Capture the cell that displays the provided text and extract its [x, y] central coordinate. 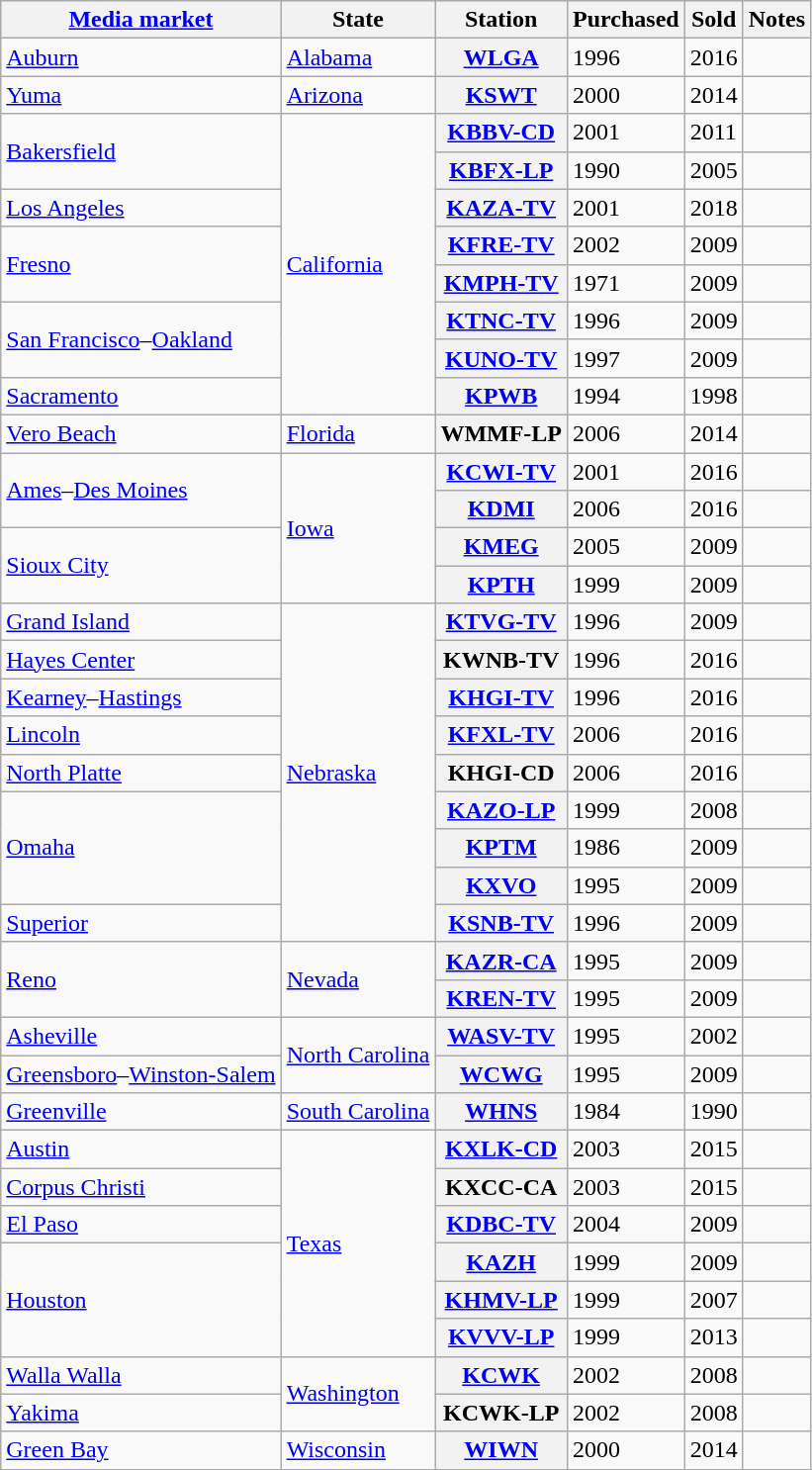
1997 [627, 358]
Walla Walla [140, 1375]
Sacramento [140, 396]
2004 [627, 1225]
WMMF-LP [501, 433]
Superior [140, 923]
KAZA-TV [501, 208]
KFRE-TV [501, 245]
Auburn [140, 57]
KDBC-TV [501, 1225]
Yuma [140, 95]
California [358, 264]
Sold [714, 20]
KUNO-TV [501, 358]
San Francisco–Oakland [140, 339]
KSNB-TV [501, 923]
Lincoln [140, 735]
Greenville [140, 1112]
WCWG [501, 1073]
Corpus Christi [140, 1187]
KAZR-CA [501, 961]
Los Angeles [140, 208]
WASV-TV [501, 1036]
North Platte [140, 773]
Grand Island [140, 622]
KTVG-TV [501, 622]
South Carolina [358, 1112]
Kearney–Hastings [140, 697]
1984 [627, 1112]
KFXL-TV [501, 735]
Alabama [358, 57]
KCWI-TV [501, 472]
Yakima [140, 1413]
Bakersfield [140, 151]
Media market [140, 20]
2011 [714, 133]
KHGI-CD [501, 773]
Iowa [358, 528]
WHNS [501, 1112]
KBFX-LP [501, 170]
Florida [358, 433]
KMPH-TV [501, 283]
Purchased [627, 20]
WLGA [501, 57]
KAZH [501, 1262]
2013 [714, 1337]
Vero Beach [140, 433]
Arizona [358, 95]
Omaha [140, 848]
2018 [714, 208]
WIWN [501, 1450]
Station [501, 20]
KREN-TV [501, 998]
Austin [140, 1149]
KDMI [501, 509]
KCWK [501, 1375]
Fresno [140, 264]
North Carolina [358, 1055]
Nevada [358, 979]
Wisconsin [358, 1450]
2007 [714, 1300]
1998 [714, 396]
Green Bay [140, 1450]
KPTH [501, 585]
Hayes Center [140, 660]
KTNC-TV [501, 321]
KMEG [501, 547]
El Paso [140, 1225]
KPWB [501, 396]
KXLK-CD [501, 1149]
Texas [358, 1243]
Houston [140, 1300]
Nebraska [358, 774]
KXCC-CA [501, 1187]
KBBV-CD [501, 133]
KXVO [501, 885]
KWNB-TV [501, 660]
Asheville [140, 1036]
KCWK-LP [501, 1413]
KPTM [501, 848]
KVVV-LP [501, 1337]
Reno [140, 979]
KHGI-TV [501, 697]
1971 [627, 283]
KSWT [501, 95]
KAZO-LP [501, 810]
Greensboro–Winston-Salem [140, 1073]
Ames–Des Moines [140, 491]
1986 [627, 848]
KHMV-LP [501, 1300]
Notes [776, 20]
1994 [627, 396]
State [358, 20]
Sioux City [140, 566]
Washington [358, 1394]
